From the cell containing the given text, extract its center point as (x, y) coordinate. 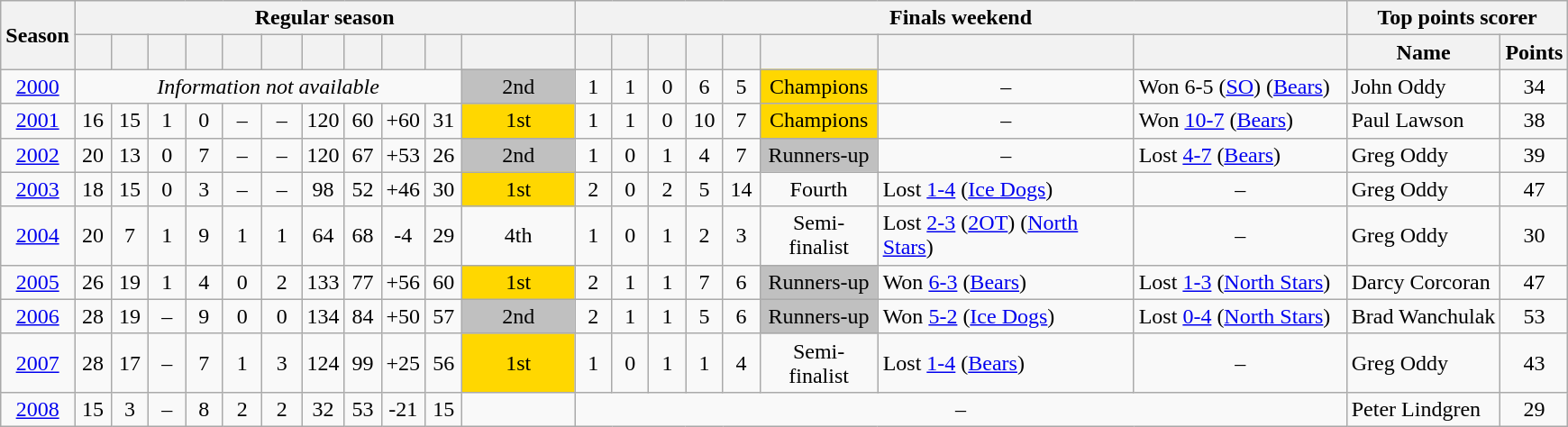
+50 (404, 316)
2004 (38, 236)
Lost 4-7 (Bears) (1240, 155)
31 (443, 121)
2000 (38, 86)
Lost 1-4 (Bears) (1006, 362)
2001 (38, 121)
-4 (404, 236)
+60 (404, 121)
Won 10-7 (Bears) (1240, 121)
34 (1534, 86)
39 (1534, 155)
+56 (404, 282)
4th (519, 236)
10 (705, 121)
43 (1534, 362)
56 (443, 362)
Finals weekend (961, 18)
Brad Wanchulak (1424, 316)
18 (92, 189)
Points (1534, 52)
14 (741, 189)
Paul Lawson (1424, 121)
Won 5-2 (Ice Dogs) (1006, 316)
98 (323, 189)
133 (323, 282)
84 (362, 316)
17 (130, 362)
Top points scorer (1457, 18)
+25 (404, 362)
57 (443, 316)
32 (323, 409)
2007 (38, 362)
77 (362, 282)
38 (1534, 121)
Lost 1-3 (North Stars) (1240, 282)
Fourth (818, 189)
Won 6-5 (SO) (Bears) (1240, 86)
Regular season (324, 18)
134 (323, 316)
2005 (38, 282)
68 (362, 236)
Lost 1-4 (Ice Dogs) (1006, 189)
Season (38, 35)
8 (204, 409)
2008 (38, 409)
2002 (38, 155)
2006 (38, 316)
64 (323, 236)
Name (1424, 52)
Won 6-3 (Bears) (1006, 282)
Lost 0-4 (North Stars) (1240, 316)
67 (362, 155)
Lost 2-3 (2OT) (North Stars) (1006, 236)
+46 (404, 189)
124 (323, 362)
+53 (404, 155)
Peter Lindgren (1424, 409)
John Oddy (1424, 86)
16 (92, 121)
Information not available (268, 86)
Darcy Corcoran (1424, 282)
52 (362, 189)
99 (362, 362)
13 (130, 155)
2003 (38, 189)
-21 (404, 409)
